Return the (x, y) coordinate for the center point of the cell that contains the specified text.  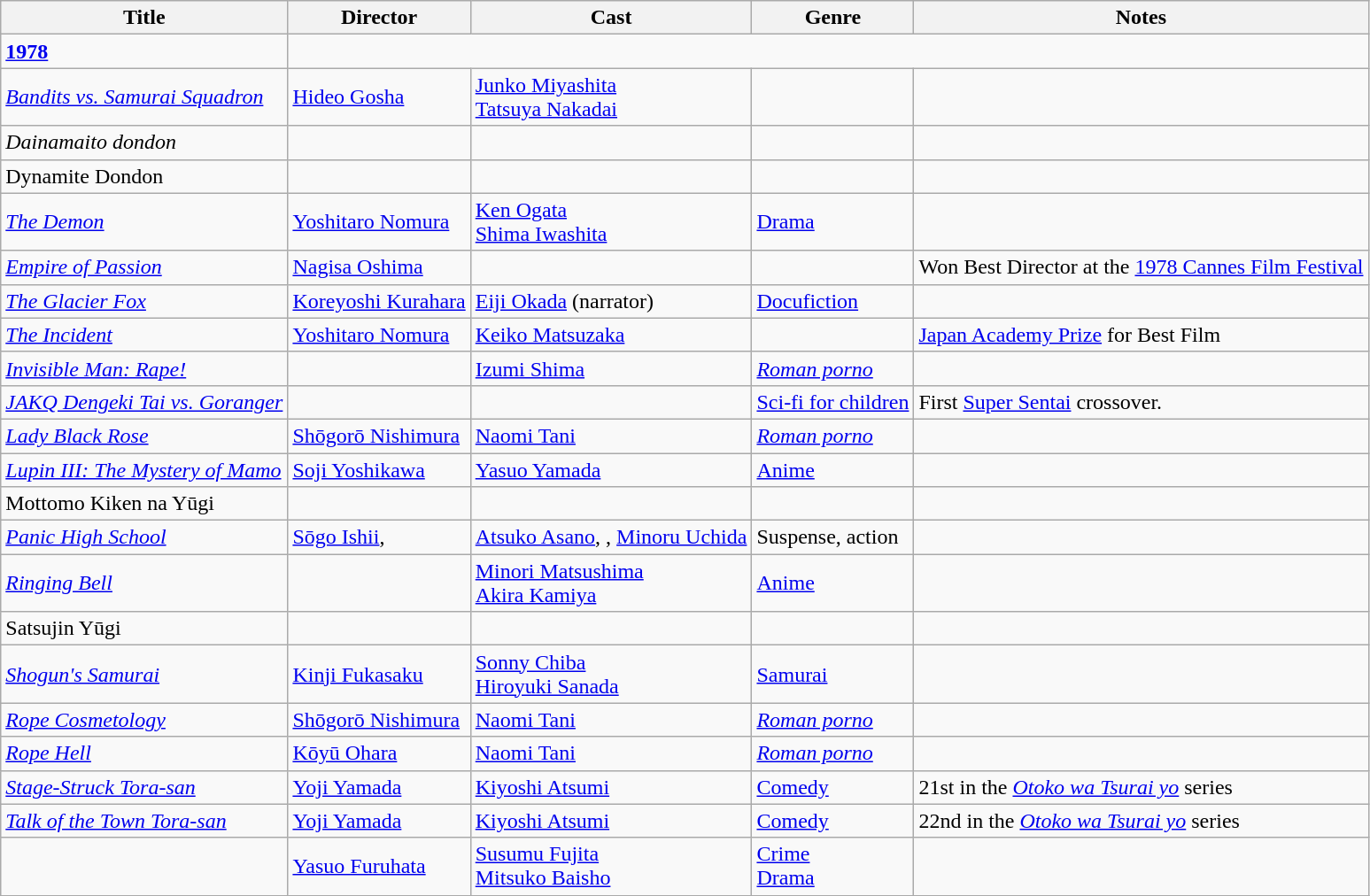
Lupin III: The Mystery of Mamo (144, 470)
Kinji Fukasaku (379, 675)
Notes (1141, 18)
Ken OgataShima Iwashita (611, 221)
Stage-Struck Tora-san (144, 787)
Docufiction (832, 301)
Talk of the Town Tora-san (144, 821)
First Super Sentai crossover. (1141, 402)
Suspense, action (832, 537)
Keiko Matsuzaka (611, 335)
Nagisa Oshima (379, 267)
Sonny ChibaHiroyuki Sanada (611, 675)
Susumu FujitaMitsuko Baisho (611, 866)
Dainamaito dondon (144, 143)
JAKQ Dengeki Tai vs. Goranger (144, 402)
22nd in the Otoko wa Tsurai yo series (1141, 821)
CrimeDrama (832, 866)
Dynamite Dondon (144, 176)
1978 (144, 51)
Genre (832, 18)
Empire of Passion (144, 267)
Satsujin Yūgi (144, 629)
Won Best Director at the 1978 Cannes Film Festival (1141, 267)
Yasuo Furuhata (379, 866)
Director (379, 18)
Minori MatsushimaAkira Kamiya (611, 583)
21st in the Otoko wa Tsurai yo series (1141, 787)
Junko MiyashitaTatsuya Nakadai (611, 97)
Sōgo Ishii, (379, 537)
Rope Hell (144, 753)
Atsuko Asano, , Minoru Uchida (611, 537)
The Demon (144, 221)
Eiji Okada (narrator) (611, 301)
Rope Cosmetology (144, 720)
Invisible Man: Rape! (144, 368)
Mottomo Kiken na Yūgi (144, 504)
Shogun's Samurai (144, 675)
Kōyū Ohara (379, 753)
Sci-fi for children (832, 402)
Drama (832, 221)
Title (144, 18)
Panic High School (144, 537)
Soji Yoshikawa (379, 470)
Yasuo Yamada (611, 470)
The Incident (144, 335)
Bandits vs. Samurai Squadron (144, 97)
Ringing Bell (144, 583)
Japan Academy Prize for Best Film (1141, 335)
The Glacier Fox (144, 301)
Samurai (832, 675)
Hideo Gosha (379, 97)
Cast (611, 18)
Koreyoshi Kurahara (379, 301)
Lady Black Rose (144, 436)
Izumi Shima (611, 368)
